Return the (x, y) coordinate for the center point of the cell that contains the specified text.  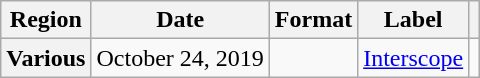
Format (313, 20)
Region (46, 20)
Label (414, 20)
Various (46, 58)
Date (180, 20)
Interscope (414, 58)
October 24, 2019 (180, 58)
